For the text-containing cell, return its midpoint in [x, y] coordinate format. 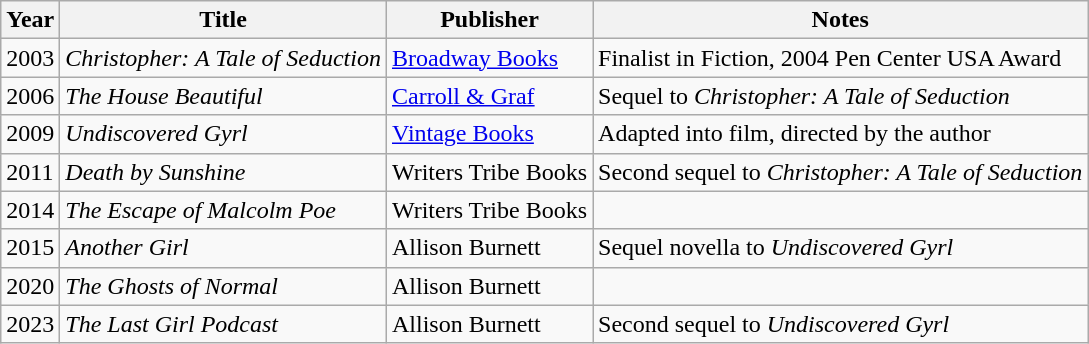
2023 [30, 324]
2011 [30, 172]
2006 [30, 96]
Broadway Books [489, 58]
Vintage Books [489, 134]
2003 [30, 58]
The Ghosts of Normal [224, 286]
Year [30, 20]
Death by Sunshine [224, 172]
Sequel to Christopher: A Tale of Seduction [840, 96]
Christopher: A Tale of Seduction [224, 58]
Another Girl [224, 248]
2015 [30, 248]
Second sequel to Christopher: A Tale of Seduction [840, 172]
2020 [30, 286]
Second sequel to Undiscovered Gyrl [840, 324]
Adapted into film, directed by the author [840, 134]
The Last Girl Podcast [224, 324]
Sequel novella to Undiscovered Gyrl [840, 248]
2014 [30, 210]
2009 [30, 134]
Title [224, 20]
Carroll & Graf [489, 96]
Finalist in Fiction, 2004 Pen Center USA Award [840, 58]
The Escape of Malcolm Poe [224, 210]
Notes [840, 20]
Publisher [489, 20]
Undiscovered Gyrl [224, 134]
The House Beautiful [224, 96]
